Identify which cell holds the provided text, then report its (x, y) central coordinate. 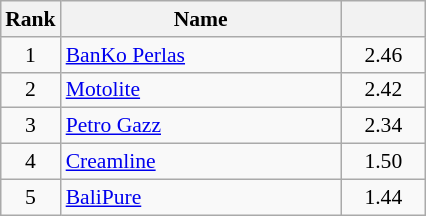
2.46 (384, 54)
Rank (30, 19)
3 (30, 126)
1.44 (384, 197)
BanKo Perlas (201, 54)
1 (30, 54)
5 (30, 197)
2 (30, 90)
1.50 (384, 161)
2.42 (384, 90)
Petro Gazz (201, 126)
Motolite (201, 90)
2.34 (384, 126)
Creamline (201, 161)
Name (201, 19)
4 (30, 161)
BaliPure (201, 197)
